Determine the [X, Y] coordinate at the center of the cell enclosing the given text.  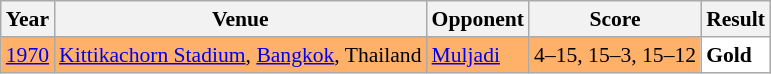
Score [615, 19]
Kittikachorn Stadium, Bangkok, Thailand [240, 55]
Result [736, 19]
1970 [28, 55]
Year [28, 19]
Opponent [478, 19]
Gold [736, 55]
Muljadi [478, 55]
4–15, 15–3, 15–12 [615, 55]
Venue [240, 19]
